Find where the given text appears and provide that cell's center as [x, y] coordinate. 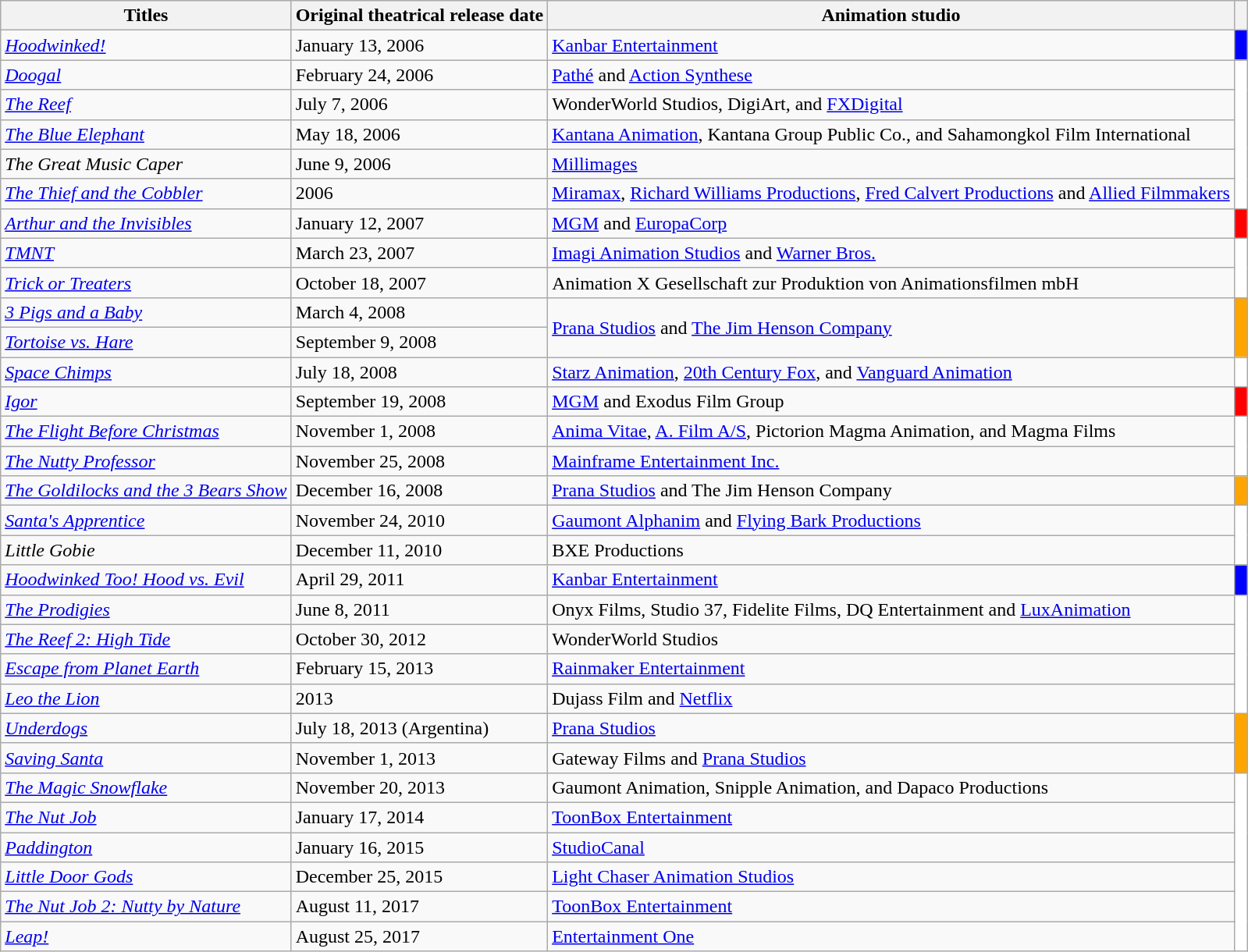
Kantana Animation, Kantana Group Public Co., and Sahamongkol Film International [891, 134]
June 9, 2006 [420, 164]
The Great Music Caper [146, 164]
Little Door Gods [146, 877]
Gaumont Animation, Snipple Animation, and Dapaco Productions [891, 787]
3 Pigs and a Baby [146, 312]
Gateway Films and Prana Studios [891, 758]
Rainmaker Entertainment [891, 669]
Titles [146, 16]
July 7, 2006 [420, 105]
November 20, 2013 [420, 787]
2006 [420, 194]
Original theatrical release date [420, 16]
Animation X Gesellschaft zur Produktion von Animationsfilmen mbH [891, 282]
Light Chaser Animation Studios [891, 877]
Underdogs [146, 728]
WonderWorld Studios, DigiArt, and FXDigital [891, 105]
Saving Santa [146, 758]
Anima Vitae, A. Film A/S, Pictorion Magma Animation, and Magma Films [891, 432]
The Goldilocks and the 3 Bears Show [146, 491]
MGM and EuropaCorp [891, 223]
Escape from Planet Earth [146, 669]
February 24, 2006 [420, 75]
February 15, 2013 [420, 669]
Trick or Treaters [146, 282]
Igor [146, 402]
January 17, 2014 [420, 817]
July 18, 2008 [420, 372]
The Nut Job [146, 817]
Pathé and Action Synthese [891, 75]
April 29, 2011 [420, 580]
TMNT [146, 253]
Little Gobie [146, 550]
January 16, 2015 [420, 847]
Santa's Apprentice [146, 520]
October 30, 2012 [420, 639]
December 25, 2015 [420, 877]
January 13, 2006 [420, 45]
The Nutty Professor [146, 461]
Space Chimps [146, 372]
Arthur and the Invisibles [146, 223]
The Flight Before Christmas [146, 432]
Animation studio [891, 16]
November 25, 2008 [420, 461]
The Reef 2: High Tide [146, 639]
Miramax, Richard Williams Productions, Fred Calvert Productions and Allied Filmmakers [891, 194]
Doogal [146, 75]
Gaumont Alphanim and Flying Bark Productions [891, 520]
March 4, 2008 [420, 312]
The Prodigies [146, 609]
WonderWorld Studios [891, 639]
The Thief and the Cobbler [146, 194]
Mainframe Entertainment Inc. [891, 461]
The Blue Elephant [146, 134]
November 24, 2010 [420, 520]
Paddington [146, 847]
January 12, 2007 [420, 223]
September 9, 2008 [420, 342]
Hoodwinked! [146, 45]
The Magic Snowflake [146, 787]
Prana Studios [891, 728]
May 18, 2006 [420, 134]
StudioCanal [891, 847]
The Reef [146, 105]
August 25, 2017 [420, 936]
Entertainment One [891, 936]
June 8, 2011 [420, 609]
Imagi Animation Studios and Warner Bros. [891, 253]
September 19, 2008 [420, 402]
Leap! [146, 936]
December 11, 2010 [420, 550]
October 18, 2007 [420, 282]
Hoodwinked Too! Hood vs. Evil [146, 580]
November 1, 2013 [420, 758]
July 18, 2013 (Argentina) [420, 728]
BXE Productions [891, 550]
Millimages [891, 164]
Starz Animation, 20th Century Fox, and Vanguard Animation [891, 372]
The Nut Job 2: Nutty by Nature [146, 907]
Leo the Lion [146, 698]
Tortoise vs. Hare [146, 342]
December 16, 2008 [420, 491]
2013 [420, 698]
March 23, 2007 [420, 253]
Dujass Film and Netflix [891, 698]
MGM and Exodus Film Group [891, 402]
November 1, 2008 [420, 432]
Onyx Films, Studio 37, Fidelite Films, DQ Entertainment and LuxAnimation [891, 609]
August 11, 2017 [420, 907]
